Output the [X, Y] coordinate of the center of the cell containing the given text.  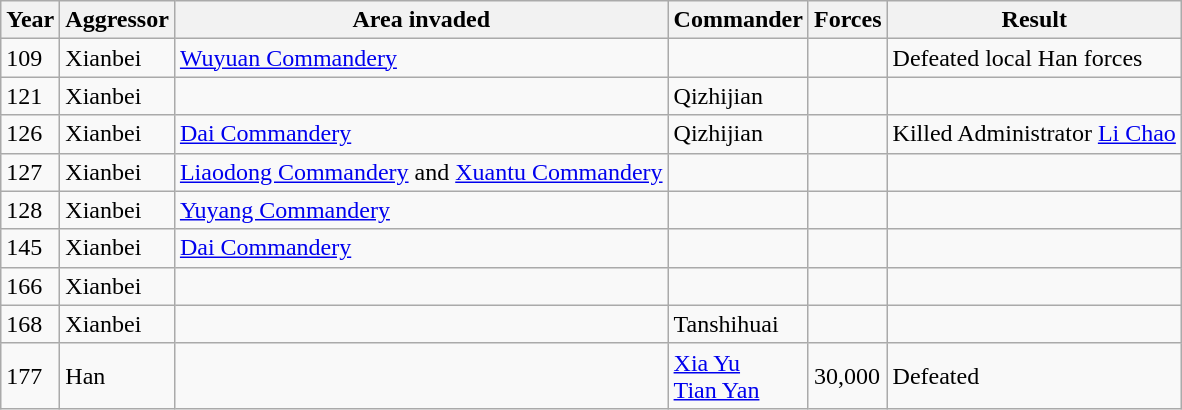
126 [30, 134]
127 [30, 172]
Forces [848, 20]
Defeated [1034, 376]
Area invaded [421, 20]
Wuyuan Commandery [421, 58]
Tanshihuai [738, 324]
145 [30, 248]
Result [1034, 20]
Aggressor [118, 20]
109 [30, 58]
Commander [738, 20]
166 [30, 286]
Year [30, 20]
121 [30, 96]
Defeated local Han forces [1034, 58]
168 [30, 324]
177 [30, 376]
Liaodong Commandery and Xuantu Commandery [421, 172]
Xia YuTian Yan [738, 376]
30,000 [848, 376]
128 [30, 210]
Han [118, 376]
Yuyang Commandery [421, 210]
Killed Administrator Li Chao [1034, 134]
